Find where the given text appears and provide that cell's center as (x, y) coordinate. 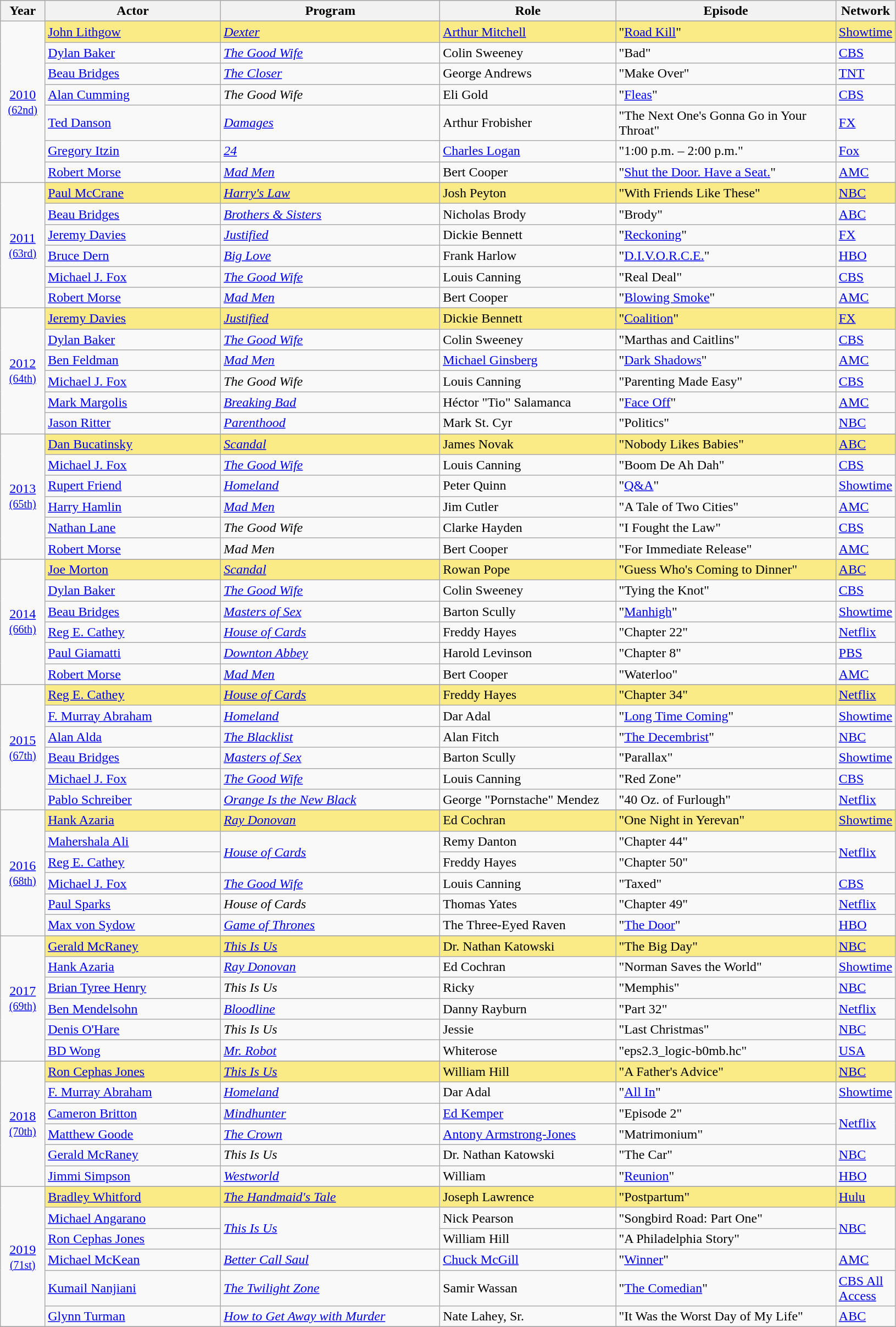
Mindhunter (331, 1113)
"Make Over" (726, 74)
Mahershala Ali (133, 841)
Gregory Itzin (133, 151)
Rowan Pope (528, 569)
Parenthood (331, 423)
"Reckoning" (726, 235)
Danny Rayburn (528, 1009)
Matthew Goode (133, 1134)
"Long Time Coming" (726, 716)
Harold Levinson (528, 653)
The Twilight Zone (331, 1288)
Michael Angarano (133, 1218)
"With Friends Like These" (726, 193)
"I Fought the Law" (726, 528)
William (528, 1176)
"D.I.V.O.R.C.E." (726, 256)
"Chapter 8" (726, 653)
"A Tale of Two Cities" (726, 507)
2011(63rd) (23, 245)
Bruce Dern (133, 256)
Mark St. Cyr (528, 423)
Cameron Britton (133, 1113)
Ted Danson (133, 123)
"Last Christmas" (726, 1030)
PBS (865, 653)
Frank Harlow (528, 256)
"One Night in Yerevan" (726, 820)
"The Big Day" (726, 946)
"Red Zone" (726, 779)
Glynn Turman (133, 1317)
"Chapter 22" (726, 632)
George Andrews (528, 74)
Max von Sydow (133, 925)
Breaking Bad (331, 402)
Antony Armstrong-Jones (528, 1134)
Chuck McGill (528, 1259)
Program (331, 11)
24 (331, 151)
Year (23, 11)
BD Wong (133, 1051)
"40 Oz. of Furlough" (726, 799)
Whiterose (528, 1051)
"Chapter 44" (726, 841)
"For Immediate Release" (726, 548)
"Real Deal" (726, 276)
Hulu (865, 1197)
"A Philadelphia Story" (726, 1239)
Paul Sparks (133, 904)
"Part 32" (726, 1009)
Orange Is the New Black (331, 799)
The Crown (331, 1134)
"The Decembrist" (726, 737)
"Fleas" (726, 95)
Role (528, 11)
Big Love (331, 256)
Alan Cumming (133, 95)
"Manhigh" (726, 612)
Actor (133, 11)
CBS All Access (865, 1288)
Dexter (331, 32)
Westworld (331, 1176)
"The Comedian" (726, 1288)
"Memphis" (726, 988)
Thomas Yates (528, 904)
John Lithgow (133, 32)
Michael Ginsberg (528, 360)
"Brody" (726, 214)
2019(71st) (23, 1256)
Downton Abbey (331, 653)
The Closer (331, 74)
Jimmi Simpson (133, 1176)
"Coalition" (726, 319)
"Boom De Ah Dah" (726, 465)
"A Father's Advice" (726, 1071)
Jason Ritter (133, 423)
2010(62nd) (23, 102)
"Waterloo" (726, 674)
Nate Lahey, Sr. (528, 1317)
Arthur Mitchell (528, 32)
Denis O'Hare (133, 1030)
Mr. Robot (331, 1051)
Ricky (528, 988)
How to Get Away with Murder (331, 1317)
"Tying the Knot" (726, 590)
"Matrimonium" (726, 1134)
Paul McCrane (133, 193)
"It Was the Worst Day of My Life" (726, 1317)
"Bad" (726, 53)
Better Call Saul (331, 1259)
Héctor "Tio" Salamanca (528, 402)
Pablo Schreiber (133, 799)
Harry Hamlin (133, 507)
Damages (331, 123)
"The Car" (726, 1155)
USA (865, 1051)
Brian Tyree Henry (133, 988)
2018(70th) (23, 1124)
Ben Mendelsohn (133, 1009)
"Road Kill" (726, 32)
"Parenting Made Easy" (726, 381)
Samir Wassan (528, 1288)
"Episode 2" (726, 1113)
Nathan Lane (133, 528)
"Songbird Road: Part One" (726, 1218)
"Chapter 34" (726, 695)
Dan Bucatinsky (133, 444)
"Q&A" (726, 486)
"Face Off" (726, 402)
Jim Cutler (528, 507)
Harry's Law (331, 193)
George "Pornstache" Mendez (528, 799)
"The Door" (726, 925)
Episode (726, 11)
"Politics" (726, 423)
Nick Pearson (528, 1218)
"Winner" (726, 1259)
2013(65th) (23, 496)
Nicholas Brody (528, 214)
Michael McKean (133, 1259)
The Handmaid's Tale (331, 1197)
The Blacklist (331, 737)
2012(64th) (23, 371)
Alan Fitch (528, 737)
Bloodline (331, 1009)
Kumail Nanjiani (133, 1288)
2016(68th) (23, 873)
Joe Morton (133, 569)
Jessie (528, 1030)
Joseph Lawrence (528, 1197)
Fox (865, 151)
Network (865, 11)
Rupert Friend (133, 486)
"Taxed" (726, 883)
Charles Logan (528, 151)
"Shut the Door. Have a Seat." (726, 172)
Peter Quinn (528, 486)
Ed Kemper (528, 1113)
Clarke Hayden (528, 528)
Alan Alda (133, 737)
"Blowing Smoke" (726, 298)
The Three-Eyed Raven (528, 925)
2017(69th) (23, 998)
"eps2.3_logic-b0mb.hc" (726, 1051)
"Chapter 49" (726, 904)
Mark Margolis (133, 402)
Bradley Whitford (133, 1197)
"The Next One's Gonna Go in Your Throat" (726, 123)
Game of Thrones (331, 925)
Arthur Frobisher (528, 123)
2015(67th) (23, 747)
"Marthas and Caitlins" (726, 340)
"Nobody Likes Babies" (726, 444)
"Norman Saves the World" (726, 967)
"1:00 p.m. – 2:00 p.m." (726, 151)
Josh Peyton (528, 193)
"Postpartum" (726, 1197)
James Novak (528, 444)
"Guess Who's Coming to Dinner" (726, 569)
Brothers & Sisters (331, 214)
Paul Giamatti (133, 653)
Eli Gold (528, 95)
2014(66th) (23, 621)
"All In" (726, 1092)
Remy Danton (528, 841)
"Reunion" (726, 1176)
Ben Feldman (133, 360)
"Dark Shadows" (726, 360)
TNT (865, 74)
"Parallax" (726, 758)
"Chapter 50" (726, 862)
